Provide the (X, Y) coordinate of the cell's center where the given text is located.  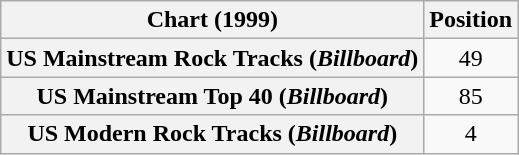
Position (471, 20)
Chart (1999) (212, 20)
US Mainstream Rock Tracks (Billboard) (212, 58)
US Modern Rock Tracks (Billboard) (212, 134)
49 (471, 58)
85 (471, 96)
4 (471, 134)
US Mainstream Top 40 (Billboard) (212, 96)
